Output the [X, Y] coordinate of the center of the cell containing the given text.  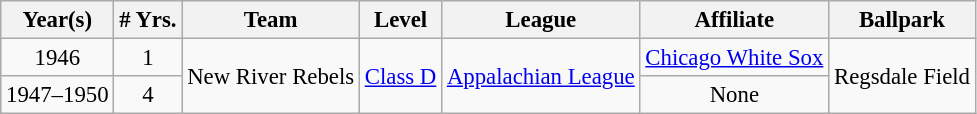
Chicago White Sox [734, 58]
1947–1950 [58, 95]
1 [148, 58]
New River Rebels [271, 76]
Team [271, 20]
1946 [58, 58]
League [541, 20]
# Yrs. [148, 20]
Affiliate [734, 20]
Level [400, 20]
Appalachian League [541, 76]
Year(s) [58, 20]
Class D [400, 76]
None [734, 95]
Ballpark [902, 20]
4 [148, 95]
Regsdale Field [902, 76]
